Identify which cell holds the provided text, then report its [x, y] central coordinate. 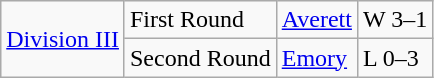
Second Round [200, 58]
Division III [63, 39]
First Round [200, 20]
Averett [316, 20]
Emory [316, 58]
W 3–1 [394, 20]
L 0–3 [394, 58]
